Return (X, Y) of the center of cell containing provided text 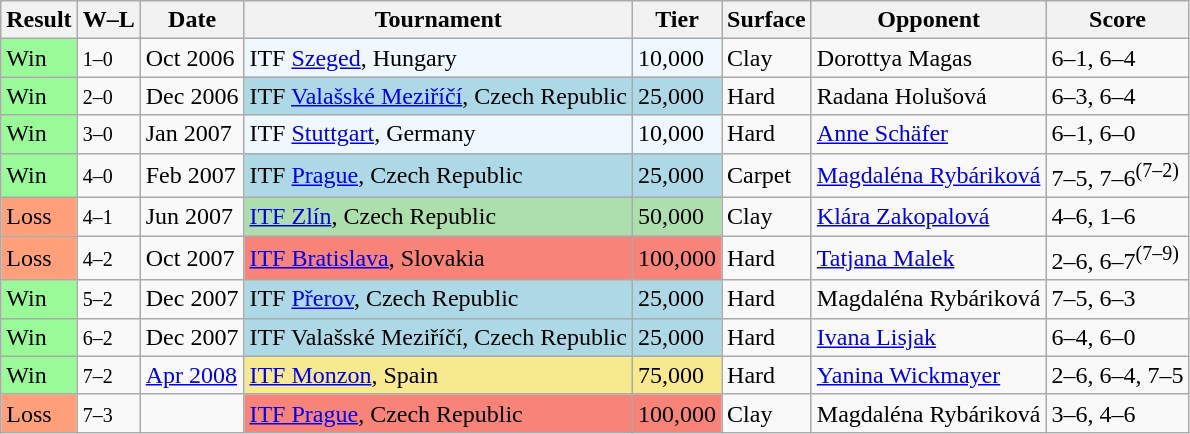
4–6, 1–6 (1118, 217)
Jun 2007 (192, 217)
Tatjana Malek (928, 258)
6–3, 6–4 (1118, 96)
7–5, 6–3 (1118, 299)
7–3 (108, 413)
Apr 2008 (192, 375)
6–4, 6–0 (1118, 337)
Dec 2006 (192, 96)
2–6, 6–4, 7–5 (1118, 375)
3–0 (108, 134)
ITF Stuttgart, Germany (438, 134)
ITF Zlín, Czech Republic (438, 217)
Carpet (767, 176)
Tournament (438, 20)
4–2 (108, 258)
5–2 (108, 299)
Feb 2007 (192, 176)
6–1, 6–4 (1118, 58)
Date (192, 20)
Jan 2007 (192, 134)
ITF Monzon, Spain (438, 375)
Result (39, 20)
Tier (676, 20)
2–6, 6–7(7–9) (1118, 258)
Oct 2007 (192, 258)
Dorottya Magas (928, 58)
Radana Holušová (928, 96)
Surface (767, 20)
Opponent (928, 20)
3–6, 4–6 (1118, 413)
4–0 (108, 176)
Oct 2006 (192, 58)
Klára Zakopalová (928, 217)
1–0 (108, 58)
75,000 (676, 375)
6–2 (108, 337)
7–5, 7–6(7–2) (1118, 176)
6–1, 6–0 (1118, 134)
ITF Přerov, Czech Republic (438, 299)
Ivana Lisjak (928, 337)
ITF Szeged, Hungary (438, 58)
2–0 (108, 96)
ITF Bratislava, Slovakia (438, 258)
Yanina Wickmayer (928, 375)
Score (1118, 20)
7–2 (108, 375)
4–1 (108, 217)
Anne Schäfer (928, 134)
W–L (108, 20)
50,000 (676, 217)
